Search for the cell housing the specified text and yield its (X, Y) center coordinate. 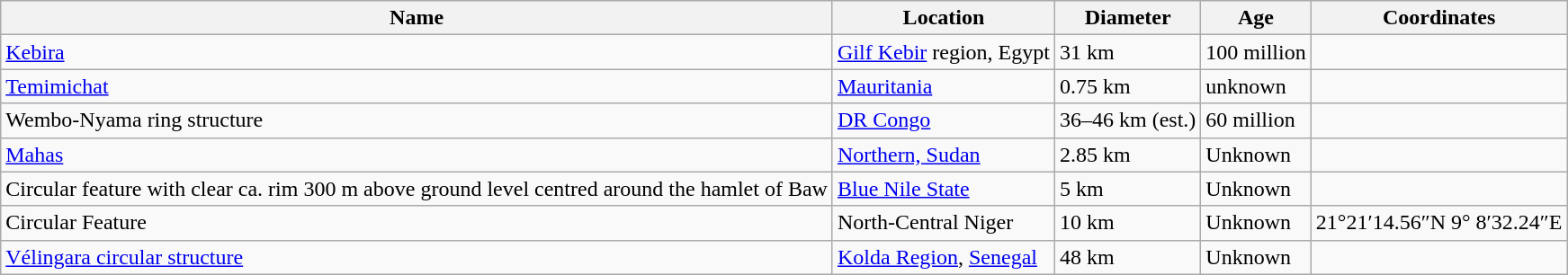
unknown (1256, 86)
North-Central Niger (943, 223)
0.75 km (1127, 86)
31 km (1127, 52)
36–46 km (est.) (1127, 120)
DR Congo (943, 120)
Wembo-Nyama ring structure (417, 120)
Vélingara circular structure (417, 257)
Circular feature with clear ca. rim 300 m above ground level centred around the hamlet of Baw (417, 189)
Mauritania (943, 86)
Mahas (417, 155)
Name (417, 18)
5 km (1127, 189)
Temimichat (417, 86)
Diameter (1127, 18)
21°21′14.56″N 9° 8′32.24″E (1439, 223)
Kebira (417, 52)
60 million (1256, 120)
Gilf Kebir region, Egypt (943, 52)
Circular Feature (417, 223)
Location (943, 18)
2.85 km (1127, 155)
Kolda Region, Senegal (943, 257)
Blue Nile State (943, 189)
Age (1256, 18)
48 km (1127, 257)
Northern, Sudan (943, 155)
Coordinates (1439, 18)
10 km (1127, 223)
100 million (1256, 52)
